Scan for the cell matching the given text and deliver its (x, y) coordinate at center. 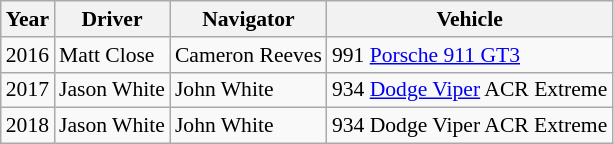
Year (28, 19)
991 Porsche 911 GT3 (470, 55)
Navigator (248, 19)
Driver (112, 19)
2016 (28, 55)
Matt Close (112, 55)
2018 (28, 126)
2017 (28, 90)
Vehicle (470, 19)
Cameron Reeves (248, 55)
